Scan for the cell matching the given text and deliver its (x, y) coordinate at center. 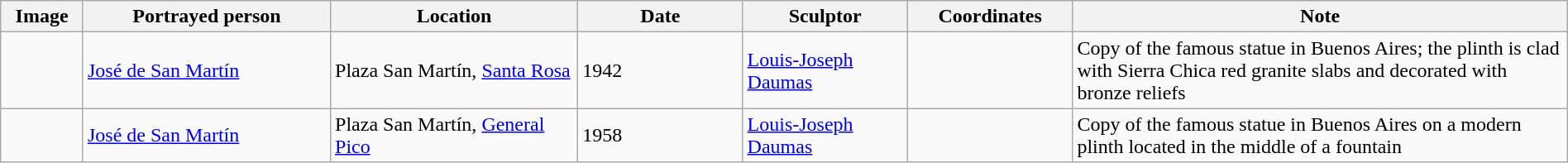
1958 (660, 136)
Sculptor (825, 17)
Image (42, 17)
Copy of the famous statue in Buenos Aires; the plinth is clad with Sierra Chica red granite slabs and decorated with bronze reliefs (1320, 70)
Date (660, 17)
Copy of the famous statue in Buenos Aires on a modern plinth located in the middle of a fountain (1320, 136)
Plaza San Martín, General Pico (455, 136)
Portrayed person (207, 17)
1942 (660, 70)
Coordinates (989, 17)
Plaza San Martín, Santa Rosa (455, 70)
Location (455, 17)
Note (1320, 17)
